Determine the (x, y) coordinate at the center of the cell enclosing the given text.  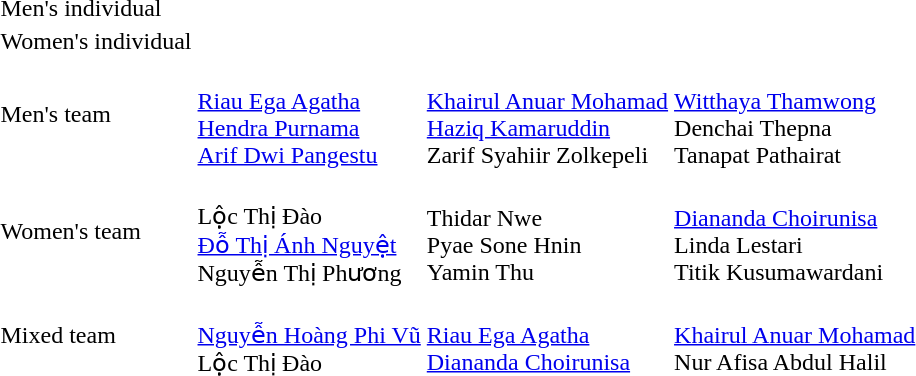
Lộc Thị ĐàoĐỗ Thị Ánh NguyệtNguyễn Thị Phương (309, 231)
Riau Ega AgathaHendra PurnamaArif Dwi Pangestu (309, 114)
Thidar NwePyae Sone HninYamin Thu (547, 231)
Khairul Anuar MohamadHaziq KamaruddinZarif Syahiir Zolkepeli (547, 114)
